Search for the cell housing the specified text and yield its (x, y) center coordinate. 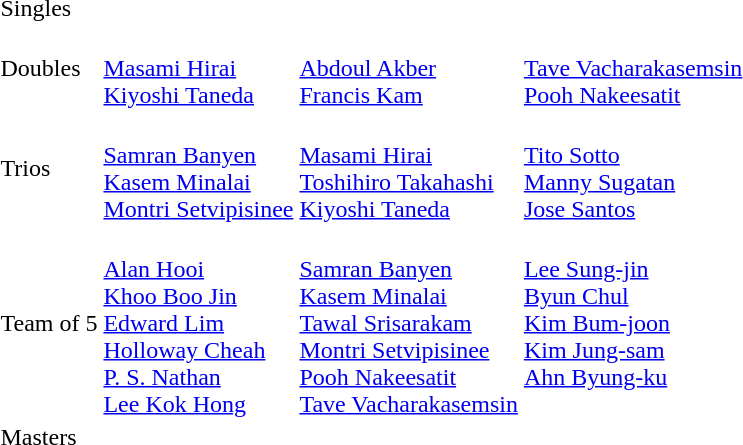
Tave VacharakasemsinPooh Nakeesatit (632, 68)
Lee Sung-jinByun ChulKim Bum-joonKim Jung-samAhn Byung-ku (632, 323)
Samran BanyenKasem MinalaiTawal SrisarakamMontri SetvipisineePooh NakeesatitTave Vacharakasemsin (408, 323)
Masami HiraiKiyoshi Taneda (198, 68)
Masami HiraiToshihiro TakahashiKiyoshi Taneda (408, 168)
Abdoul AkberFrancis Kam (408, 68)
Alan HooiKhoo Boo JinEdward LimHolloway CheahP. S. NathanLee Kok Hong (198, 323)
Tito SottoManny SugatanJose Santos (632, 168)
Samran BanyenKasem MinalaiMontri Setvipisinee (198, 168)
